Determine the (x, y) coordinate at the center of the cell enclosing the given text.  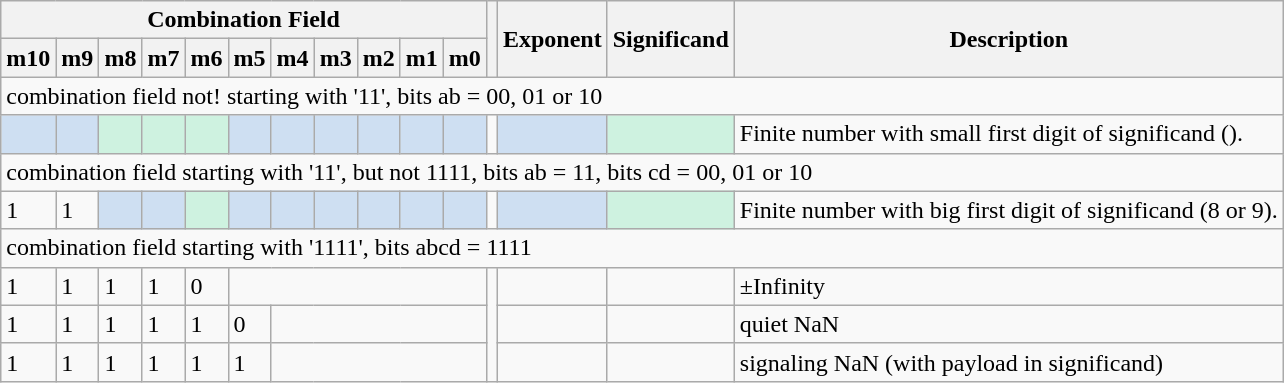
combination field not! starting with '11', bits ab = 00, 01 or 10 (642, 96)
combination field starting with '11', but not 1111, bits ab = 11, bits cd = 00, 01 or 10 (642, 172)
m2 (378, 58)
m9 (78, 58)
Exponent (552, 39)
combination field starting with '1111', bits abcd = 1111 (642, 248)
Combination Field (244, 20)
Description (1008, 39)
m8 (120, 58)
m3 (336, 58)
m6 (206, 58)
Finite number with big first digit of significand (8 or 9). (1008, 210)
signaling NaN (with payload in significand) (1008, 362)
±Infinity (1008, 286)
m0 (464, 58)
Finite number with small first digit of significand (). (1008, 134)
m4 (292, 58)
quiet NaN (1008, 324)
m10 (28, 58)
m5 (250, 58)
Significand (670, 39)
m7 (164, 58)
m1 (422, 58)
